Return (X, Y) of the center of cell containing provided text 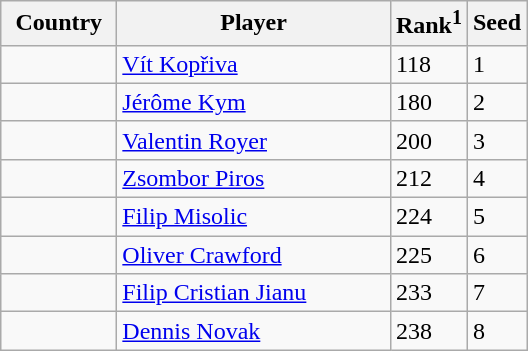
Dennis Novak (254, 331)
Valentin Royer (254, 140)
Filip Misolic (254, 217)
225 (428, 255)
180 (428, 102)
Seed (496, 24)
Filip Cristian Jianu (254, 293)
5 (496, 217)
233 (428, 293)
224 (428, 217)
Vít Kopřiva (254, 64)
Jérôme Kym (254, 102)
Player (254, 24)
Rank1 (428, 24)
118 (428, 64)
8 (496, 331)
Country (59, 24)
7 (496, 293)
238 (428, 331)
6 (496, 255)
3 (496, 140)
1 (496, 64)
212 (428, 178)
Oliver Crawford (254, 255)
2 (496, 102)
Zsombor Piros (254, 178)
4 (496, 178)
200 (428, 140)
